For the text-containing cell, return its midpoint in (x, y) coordinate format. 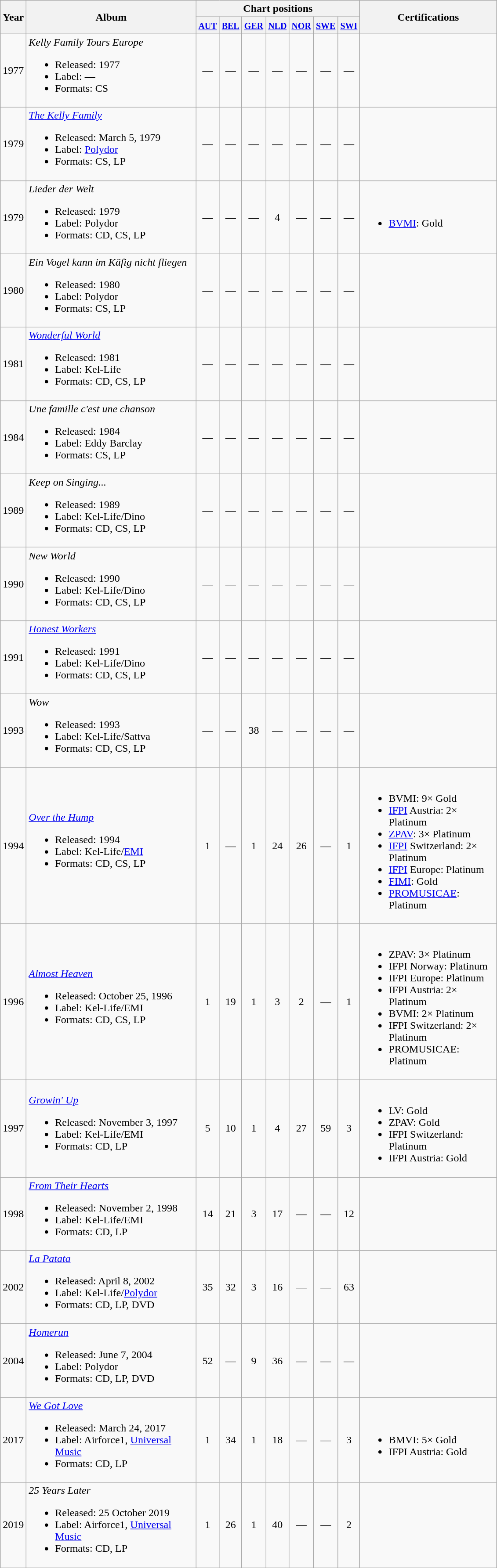
2002 (13, 1287)
New WorldReleased: 1990Label: Kel-Life/DinoFormats: CD, CS, LP (111, 584)
La PatataReleased: April 8, 2002Label: Kel-Life/PolydorFormats: CD, LP, DVD (111, 1287)
59 (326, 1128)
AUT (207, 25)
LV: Gold ZPAV: GoldIFPI Switzerland: PlatinumIFPI Austria: Gold (428, 1128)
16 (278, 1287)
9 (254, 1360)
Kelly Family Tours EuropeReleased: 1977Label: —Formats: CS (111, 70)
35 (207, 1287)
1994 (13, 846)
17 (278, 1214)
NLD (278, 25)
SWI (349, 25)
1980 (13, 291)
2017 (13, 1440)
1998 (13, 1214)
25 Years LaterReleased: 25 October 2019Label: Airforce1, Universal MusicFormats: CD, LP (111, 1525)
Honest WorkersReleased: 1991Label: Kel-Life/DinoFormats: CD, CS, LP (111, 657)
2004 (13, 1360)
32 (230, 1287)
BEL (230, 25)
GER (254, 25)
27 (301, 1128)
Growin' UpReleased: November 3, 1997Label: Kel-Life/EMIFormats: CD, LP (111, 1128)
Ein Vogel kann im Käfig nicht fliegenReleased: 1980Label: PolydorFormats: CS, LP (111, 291)
WowReleased: 1993Label: Kel-Life/SattvaFormats: CD, CS, LP (111, 731)
Keep on Singing...Released: 1989Label: Kel-Life/DinoFormats: CD, CS, LP (111, 510)
36 (278, 1360)
5 (207, 1128)
1981 (13, 364)
63 (349, 1287)
Year (13, 17)
1989 (13, 510)
Album (111, 17)
HomerunReleased: June 7, 2004Label: PolydorFormats: CD, LP, DVD (111, 1360)
19 (230, 1002)
52 (207, 1360)
2019 (13, 1525)
NOR (301, 25)
Chart positions (278, 9)
24 (278, 846)
12 (349, 1214)
10 (230, 1128)
1997 (13, 1128)
1990 (13, 584)
The Kelly FamilyReleased: March 5, 1979Label: PolydorFormats: CS, LP (111, 144)
Une famille c'est une chansonReleased: 1984Label: Eddy BarclayFormats: CS, LP (111, 437)
1984 (13, 437)
BVMI: Gold (428, 217)
BVMI: 9× GoldIFPI Austria: 2× PlatinumZPAV: 3× PlatinumIFPI Switzerland: 2× PlatinumIFPI Europe: PlatinumFIMI: GoldPROMUSICAE: Platinum (428, 846)
Wonderful WorldReleased: 1981Label: Kel-LifeFormats: CD, CS, LP (111, 364)
Lieder der WeltReleased: 1979Label: PolydorFormats: CD, CS, LP (111, 217)
1977 (13, 70)
40 (278, 1525)
14 (207, 1214)
BMVI: 5× GoldIFPI Austria: Gold (428, 1440)
18 (278, 1440)
SWE (326, 25)
1996 (13, 1002)
1993 (13, 731)
21 (230, 1214)
1991 (13, 657)
34 (230, 1440)
Over the HumpReleased: 1994Label: Kel-Life/EMIFormats: CD, CS, LP (111, 846)
38 (254, 731)
From Their HeartsReleased: November 2, 1998Label: Kel-Life/EMIFormats: CD, LP (111, 1214)
We Got LoveReleased: March 24, 2017Label: Airforce1, Universal MusicFormats: CD, LP (111, 1440)
Almost HeavenReleased: October 25, 1996Label: Kel-Life/EMIFormats: CD, CS, LP (111, 1002)
Certifications (428, 17)
